Capture the cell that displays the provided text and extract its [x, y] central coordinate. 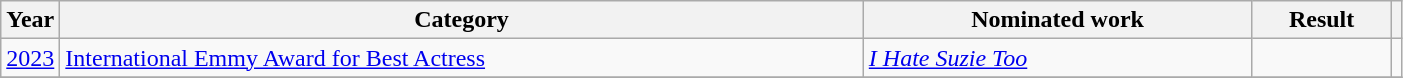
Result [1322, 20]
Nominated work [1058, 20]
I Hate Suzie Too [1058, 58]
International Emmy Award for Best Actress [462, 58]
Year [30, 20]
2023 [30, 58]
Category [462, 20]
